Provide the (X, Y) coordinate of the cell's center where the given text is located.  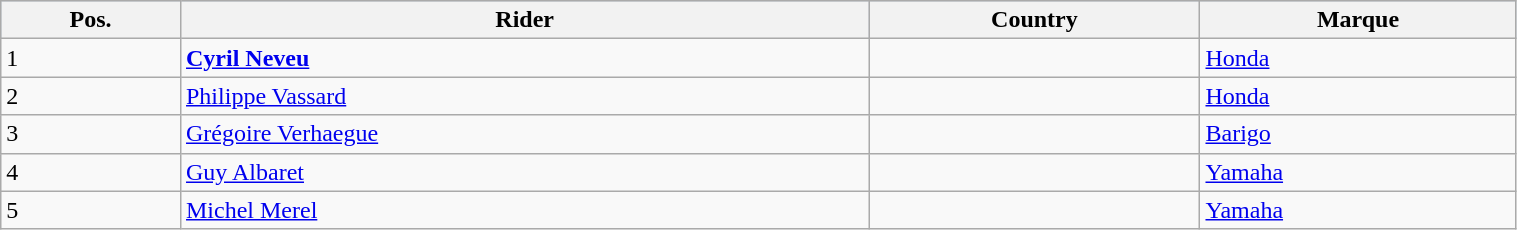
4 (91, 172)
3 (91, 134)
Cyril Neveu (524, 58)
1 (91, 58)
5 (91, 210)
Guy Albaret (524, 172)
Pos. (91, 20)
2 (91, 96)
Marque (1358, 20)
Grégoire Verhaegue (524, 134)
Barigo (1358, 134)
Country (1034, 20)
Rider (524, 20)
Philippe Vassard (524, 96)
Michel Merel (524, 210)
